Pinpoint the cell where the given text exists, returning its [X, Y] midpoint coordinate. 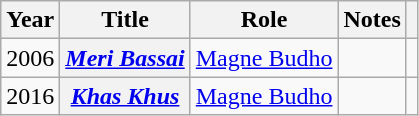
2006 [30, 58]
Meri Bassai [125, 58]
Khas Khus [125, 96]
2016 [30, 96]
Year [30, 20]
Role [264, 20]
Notes [372, 20]
Title [125, 20]
